Return (x, y) of the center of cell containing provided text 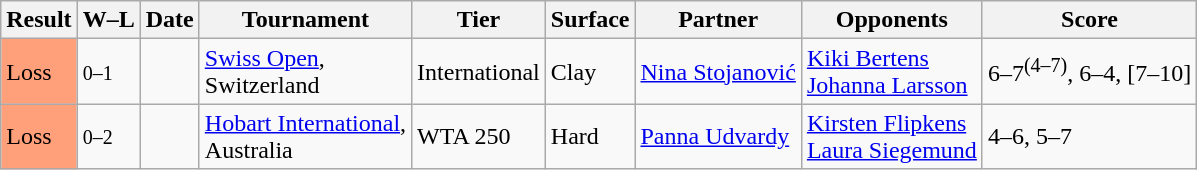
International (479, 72)
Hobart International, Australia (305, 136)
Kiki Bertens Johanna Larsson (892, 72)
4–6, 5–7 (1089, 136)
6–7(4–7), 6–4, [7–10] (1089, 72)
Tournament (305, 20)
Partner (718, 20)
WTA 250 (479, 136)
Score (1089, 20)
Result (39, 20)
Tier (479, 20)
Kirsten Flipkens Laura Siegemund (892, 136)
Nina Stojanović (718, 72)
Swiss Open, Switzerland (305, 72)
0–2 (108, 136)
Hard (590, 136)
0–1 (108, 72)
Panna Udvardy (718, 136)
Opponents (892, 20)
Date (170, 20)
Surface (590, 20)
Clay (590, 72)
W–L (108, 20)
